Identify which cell holds the provided text, then report its (X, Y) central coordinate. 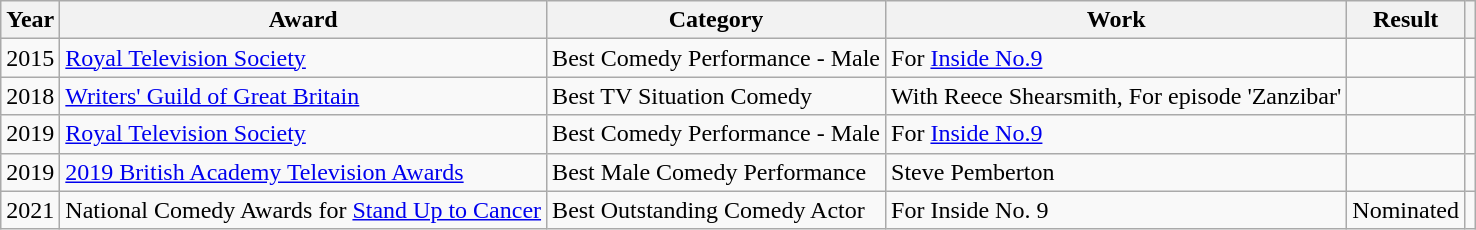
With Reece Shearsmith, For episode 'Zanzibar' (1116, 96)
2019 British Academy Television Awards (304, 172)
2018 (30, 96)
2015 (30, 58)
Award (304, 20)
Best Outstanding Comedy Actor (716, 210)
National Comedy Awards for Stand Up to Cancer (304, 210)
For Inside No. 9 (1116, 210)
Result (1406, 20)
Steve Pemberton (1116, 172)
Writers' Guild of Great Britain (304, 96)
2021 (30, 210)
Year (30, 20)
Best TV Situation Comedy (716, 96)
Best Male Comedy Performance (716, 172)
Category (716, 20)
Work (1116, 20)
Nominated (1406, 210)
